Capture the cell that displays the provided text and extract its (X, Y) central coordinate. 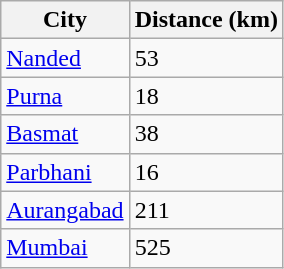
Parbhani (65, 172)
525 (206, 248)
18 (206, 96)
Purna (65, 96)
53 (206, 58)
Aurangabad (65, 210)
38 (206, 134)
16 (206, 172)
Distance (km) (206, 20)
City (65, 20)
Nanded (65, 58)
Basmat (65, 134)
Mumbai (65, 248)
211 (206, 210)
